Return (x, y) of the center of cell containing provided text 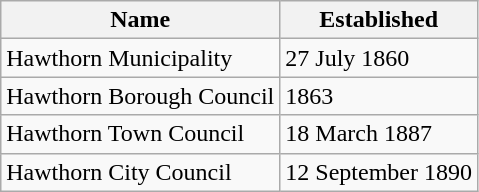
Hawthorn Town Council (140, 134)
Hawthorn Borough Council (140, 96)
Established (379, 20)
12 September 1890 (379, 172)
Name (140, 20)
18 March 1887 (379, 134)
Hawthorn City Council (140, 172)
Hawthorn Municipality (140, 58)
27 July 1860 (379, 58)
1863 (379, 96)
